Identify which cell holds the provided text, then report its [X, Y] central coordinate. 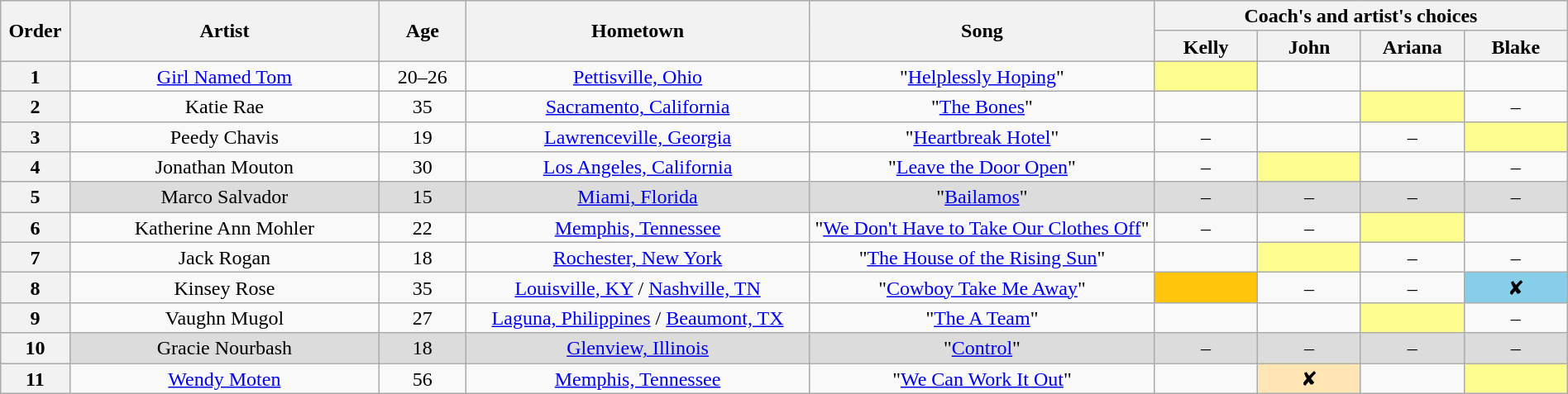
Sacramento, California [638, 106]
Jack Rogan [225, 258]
Miami, Florida [638, 197]
22 [423, 228]
Laguna, Philippines / Beaumont, TX [638, 317]
Order [35, 31]
Jonathan Mouton [225, 167]
Coach's and artist's choices [1361, 17]
Gracie Nourbash [225, 349]
5 [35, 197]
"The A Team" [982, 317]
3 [35, 137]
1 [35, 76]
Girl Named Tom [225, 76]
Lawrenceville, Georgia [638, 137]
Vaughn Mugol [225, 317]
56 [423, 378]
Kelly [1206, 46]
Louisville, KY / Nashville, TN [638, 287]
"We Can Work It Out" [982, 378]
Ariana [1413, 46]
Rochester, New York [638, 258]
Hometown [638, 31]
Katherine Ann Mohler [225, 228]
11 [35, 378]
9 [35, 317]
Kinsey Rose [225, 287]
6 [35, 228]
7 [35, 258]
Artist [225, 31]
Song [982, 31]
"Cowboy Take Me Away" [982, 287]
Katie Rae [225, 106]
2 [35, 106]
Glenview, Illinois [638, 349]
"Bailamos" [982, 197]
Peedy Chavis [225, 137]
Pettisville, Ohio [638, 76]
"Control" [982, 349]
Age [423, 31]
10 [35, 349]
Wendy Moten [225, 378]
"Heartbreak Hotel" [982, 137]
John [1310, 46]
4 [35, 167]
27 [423, 317]
Los Angeles, California [638, 167]
Blake [1515, 46]
15 [423, 197]
30 [423, 167]
"We Don't Have to Take Our Clothes Off" [982, 228]
19 [423, 137]
"The House of the Rising Sun" [982, 258]
"The Bones" [982, 106]
Marco Salvador [225, 197]
"Helplessly Hoping" [982, 76]
"Leave the Door Open" [982, 167]
8 [35, 287]
20–26 [423, 76]
